Return the [X, Y] coordinate for the center point of the cell that contains the specified text.  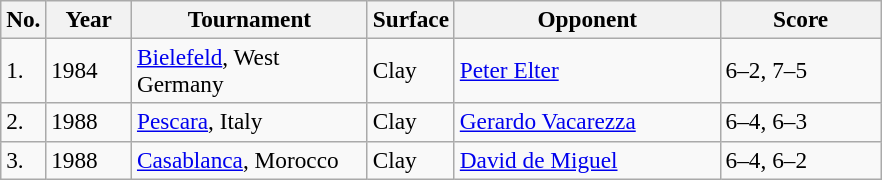
Score [800, 19]
Gerardo Vacarezza [587, 122]
Peter Elter [587, 70]
6–2, 7–5 [800, 70]
Year [89, 19]
Pescara, Italy [250, 122]
Bielefeld, West Germany [250, 70]
2. [24, 122]
David de Miguel [587, 160]
Surface [410, 19]
1. [24, 70]
Tournament [250, 19]
Opponent [587, 19]
Casablanca, Morocco [250, 160]
6–4, 6–3 [800, 122]
6–4, 6–2 [800, 160]
1984 [89, 70]
3. [24, 160]
No. [24, 19]
